Scan for the cell matching the given text and deliver its (X, Y) coordinate at center. 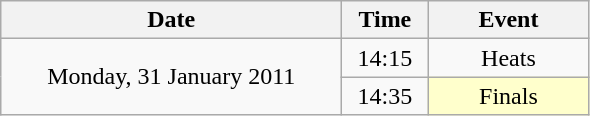
Date (172, 20)
Finals (508, 96)
Monday, 31 January 2011 (172, 77)
14:35 (385, 96)
Time (385, 20)
14:15 (385, 58)
Heats (508, 58)
Event (508, 20)
